Capture the cell that displays the provided text and extract its (X, Y) central coordinate. 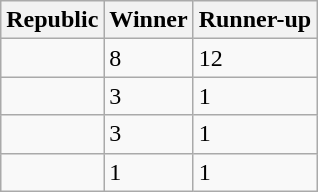
Republic (52, 20)
Winner (148, 20)
8 (148, 58)
Runner-up (255, 20)
12 (255, 58)
